Output the [x, y] coordinate of the center of the cell containing the given text.  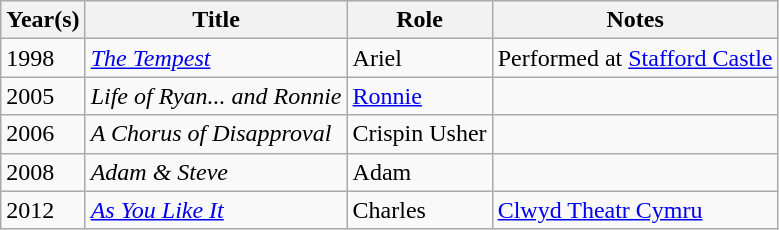
2005 [43, 96]
The Tempest [216, 58]
Adam & Steve [216, 172]
Life of Ryan... and Ronnie [216, 96]
Role [420, 20]
Title [216, 20]
As You Like It [216, 210]
Adam [420, 172]
Year(s) [43, 20]
2006 [43, 134]
Clwyd Theatr Cymru [635, 210]
Performed at Stafford Castle [635, 58]
Ronnie [420, 96]
1998 [43, 58]
Charles [420, 210]
Crispin Usher [420, 134]
Ariel [420, 58]
Notes [635, 20]
2012 [43, 210]
2008 [43, 172]
A Chorus of Disapproval [216, 134]
